Scan for the cell matching the given text and deliver its (X, Y) coordinate at center. 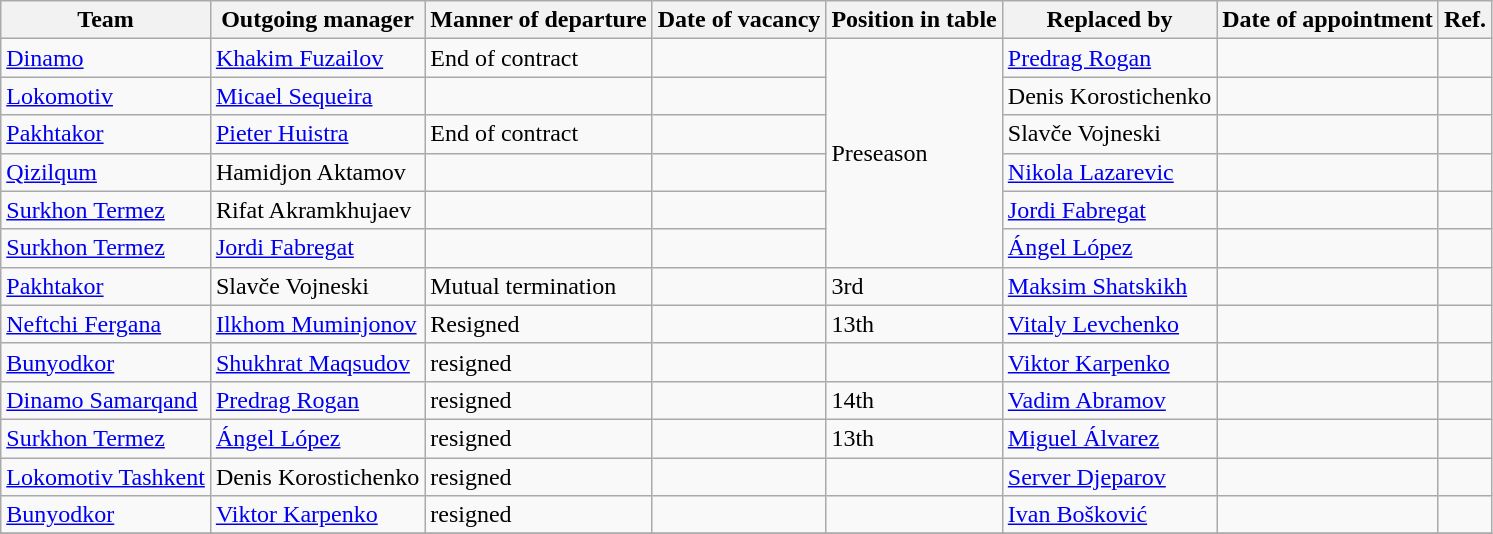
Outgoing manager (317, 20)
Ref. (1464, 20)
Manner of departure (538, 20)
Rifat Akramkhujaev (317, 210)
Position in table (914, 20)
Hamidjon Aktamov (317, 172)
Ilkhom Muminjonov (317, 324)
Qizilqum (106, 172)
3rd (914, 286)
Lokomotiv Tashkent (106, 477)
Lokomotiv (106, 96)
Date of vacancy (739, 20)
Miguel Álvarez (1109, 438)
Resigned (538, 324)
Preseason (914, 153)
Nikola Lazarevic (1109, 172)
Pieter Huistra (317, 134)
Maksim Shatskikh (1109, 286)
Date of appointment (1328, 20)
Vadim Abramov (1109, 400)
Khakim Fuzailov (317, 58)
Team (106, 20)
Shukhrat Maqsudov (317, 362)
Mutual termination (538, 286)
Ivan Bošković (1109, 515)
Server Djeparov (1109, 477)
Micael Sequeira (317, 96)
Dinamo Samarqand (106, 400)
Replaced by (1109, 20)
Neftchi Fergana (106, 324)
14th (914, 400)
Dinamo (106, 58)
Vitaly Levchenko (1109, 324)
